Scan for the cell matching the given text and deliver its (X, Y) coordinate at center. 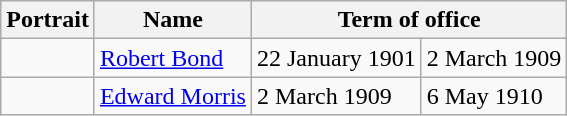
Edward Morris (172, 96)
22 January 1901 (336, 58)
Robert Bond (172, 58)
Term of office (408, 20)
Portrait (48, 20)
Name (172, 20)
6 May 1910 (494, 96)
